Return the (x, y) coordinate for the center point of the cell that contains the specified text.  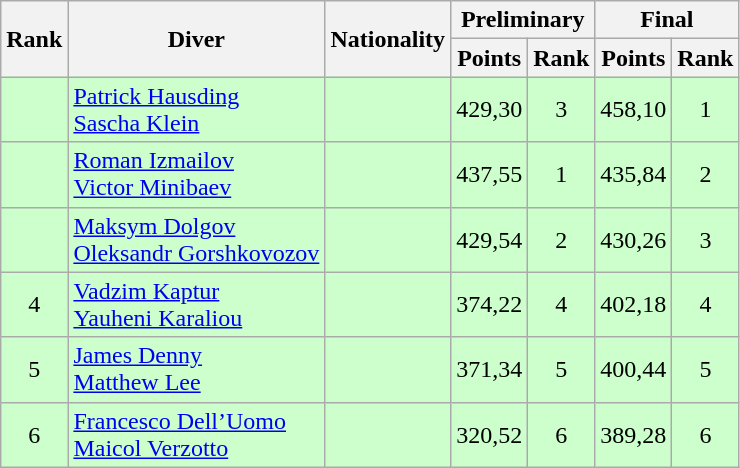
Vadzim KapturYauheni Karaliou (196, 304)
Roman IzmailovVictor Minibaev (196, 174)
430,26 (634, 240)
Francesco Dell’UomoMaicol Verzotto (196, 434)
437,55 (490, 174)
Preliminary (523, 20)
James DennyMatthew Lee (196, 370)
429,54 (490, 240)
435,84 (634, 174)
Nationality (388, 39)
Maksym DolgovOleksandr Gorshkovozov (196, 240)
371,34 (490, 370)
320,52 (490, 434)
458,10 (634, 110)
389,28 (634, 434)
Patrick HausdingSascha Klein (196, 110)
429,30 (490, 110)
402,18 (634, 304)
374,22 (490, 304)
400,44 (634, 370)
Diver (196, 39)
Final (667, 20)
